Identify which cell holds the provided text, then report its (x, y) central coordinate. 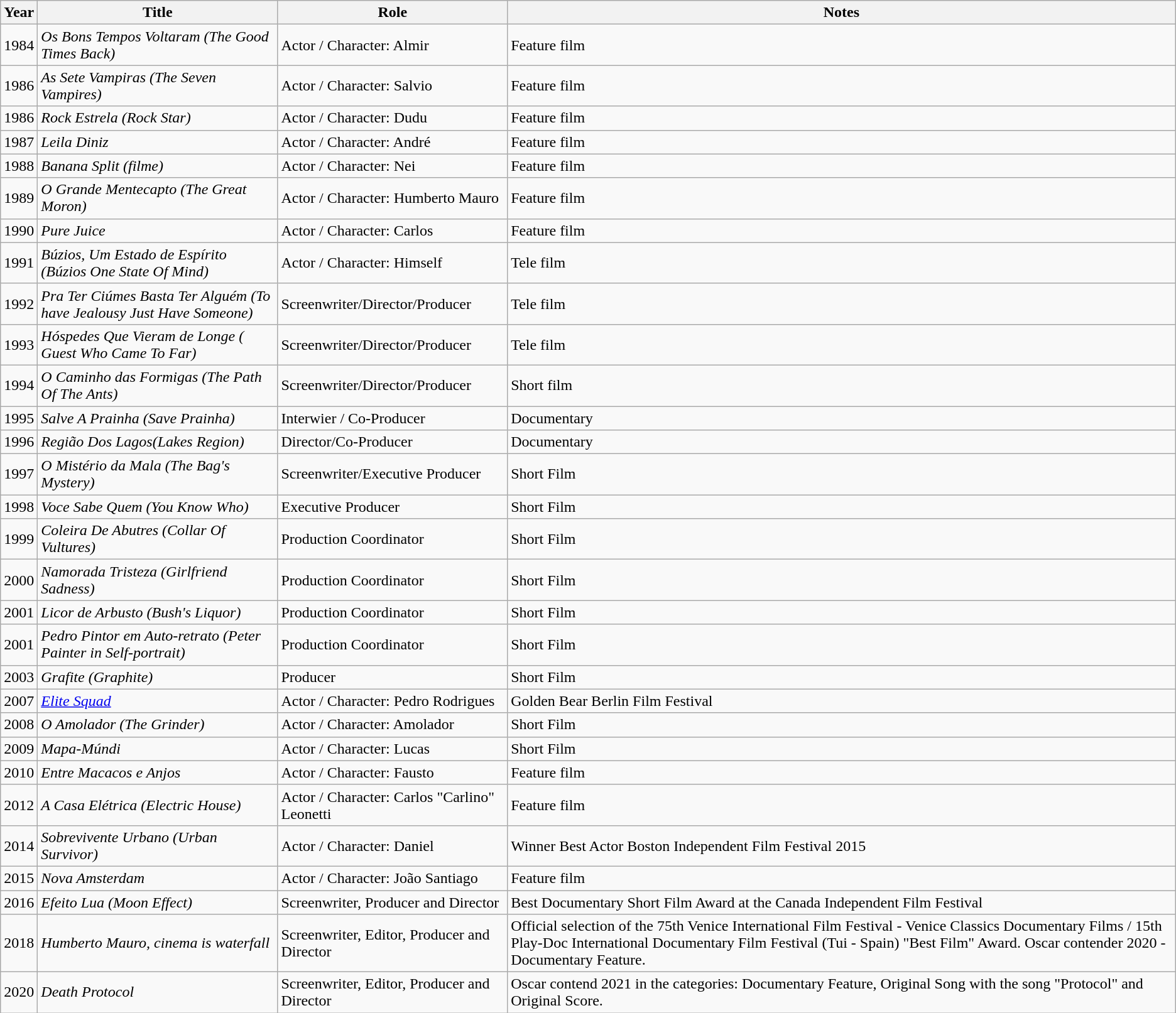
Actor / Character: Daniel (393, 845)
Actor / Character: Almir (393, 45)
Sobrevivente Urbano (Urban Survivor) (158, 845)
Oscar contend 2021 in the categories: Documentary Feature, Original Song with the song "Protocol" and Original Score. (842, 992)
Grafite (Graphite) (158, 677)
Efeito Lua (Moon Effect) (158, 902)
Actor / Character: Amolador (393, 725)
1990 (19, 230)
O Grande Mentecapto (The Great Moron) (158, 198)
Best Documentary Short Film Award at the Canada Independent Film Festival (842, 902)
Actor / Character: Fausto (393, 772)
Director/Co-Producer (393, 442)
Role (393, 13)
Actor / Character: Humberto Mauro (393, 198)
2018 (19, 943)
As Sete Vampiras (The Seven Vampires) (158, 85)
Actor / Character: Pedro Rodrigues (393, 701)
Producer (393, 677)
Winner Best Actor Boston Independent Film Festival 2015 (842, 845)
Entre Macacos e Anjos (158, 772)
2014 (19, 845)
Mapa-Múndi (158, 749)
Actor / Character: Himself (393, 263)
Os Bons Tempos Voltaram (The Good Times Back) (158, 45)
Região Dos Lagos(Lakes Region) (158, 442)
1999 (19, 539)
1992 (19, 304)
2020 (19, 992)
Executive Producer (393, 507)
Búzios, Um Estado de Espírito (Búzios One State Of Mind) (158, 263)
1984 (19, 45)
1996 (19, 442)
Pra Ter Ciúmes Basta Ter Alguém (To have Jealousy Just Have Someone) (158, 304)
Pedro Pintor em Auto-retrato (Peter Painter in Self-portrait) (158, 644)
Title (158, 13)
Death Protocol (158, 992)
Leila Diniz (158, 142)
Pure Juice (158, 230)
Actor / Character: João Santiago (393, 878)
Actor / Character: André (393, 142)
Banana Split (filme) (158, 166)
O Amolador (The Grinder) (158, 725)
Licor de Arbusto (Bush's Liquor) (158, 612)
O Caminho das Formigas (The Path Of The Ants) (158, 386)
Coleira De Abutres (Collar Of Vultures) (158, 539)
Short film (842, 386)
1989 (19, 198)
Actor / Character: Dudu (393, 118)
2003 (19, 677)
2010 (19, 772)
Voce Sabe Quem (You Know Who) (158, 507)
Golden Bear Berlin Film Festival (842, 701)
Actor / Character: Salvio (393, 85)
Actor / Character: Carlos (393, 230)
Rock Estrela (Rock Star) (158, 118)
1994 (19, 386)
1998 (19, 507)
Screenwriter/Executive Producer (393, 475)
Interwier / Co-Producer (393, 418)
A Casa Elétrica (Electric House) (158, 805)
Elite Squad (158, 701)
1997 (19, 475)
2009 (19, 749)
Nova Amsterdam (158, 878)
Namorada Tristeza (Girlfriend Sadness) (158, 580)
1988 (19, 166)
Humberto Mauro, cinema is waterfall (158, 943)
2000 (19, 580)
Notes (842, 13)
1993 (19, 344)
O Mistério da Mala (The Bag's Mystery) (158, 475)
Salve A Prainha (Save Prainha) (158, 418)
Screenwriter, Producer and Director (393, 902)
Actor / Character: Lucas (393, 749)
Year (19, 13)
2015 (19, 878)
Actor / Character: Nei (393, 166)
Actor / Character: Carlos "Carlino" Leonetti (393, 805)
2016 (19, 902)
1987 (19, 142)
1991 (19, 263)
1995 (19, 418)
2008 (19, 725)
Hóspedes Que Vieram de Longe ( Guest Who Came To Far) (158, 344)
2007 (19, 701)
2012 (19, 805)
